Return the (X, Y) coordinate for the center point of the cell that contains the specified text.  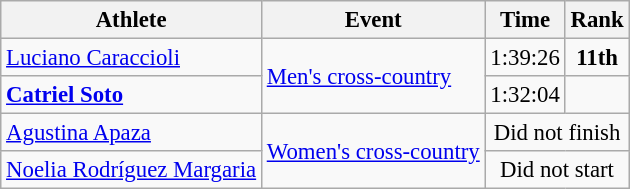
Event (373, 20)
Time (525, 20)
Luciano Caraccioli (132, 58)
Athlete (132, 20)
1:39:26 (525, 58)
Did not finish (557, 133)
Rank (597, 20)
1:32:04 (525, 95)
Agustina Apaza (132, 133)
Women's cross-country (373, 152)
Men's cross-country (373, 76)
Did not start (557, 170)
11th (597, 58)
Noelia Rodríguez Margaria (132, 170)
Catriel Soto (132, 95)
